Capture the cell that displays the provided text and extract its [X, Y] central coordinate. 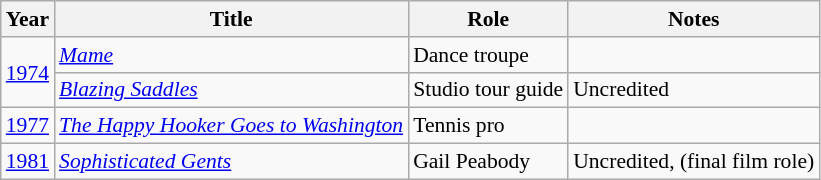
Gail Peabody [488, 162]
The Happy Hooker Goes to Washington [231, 126]
Tennis pro [488, 126]
Year [28, 19]
1977 [28, 126]
Notes [694, 19]
Studio tour guide [488, 90]
Role [488, 19]
Uncredited [694, 90]
1981 [28, 162]
Title [231, 19]
1974 [28, 72]
Uncredited, (final film role) [694, 162]
Dance troupe [488, 55]
Sophisticated Gents [231, 162]
Mame [231, 55]
Blazing Saddles [231, 90]
